Scan for the cell matching the given text and deliver its (X, Y) coordinate at center. 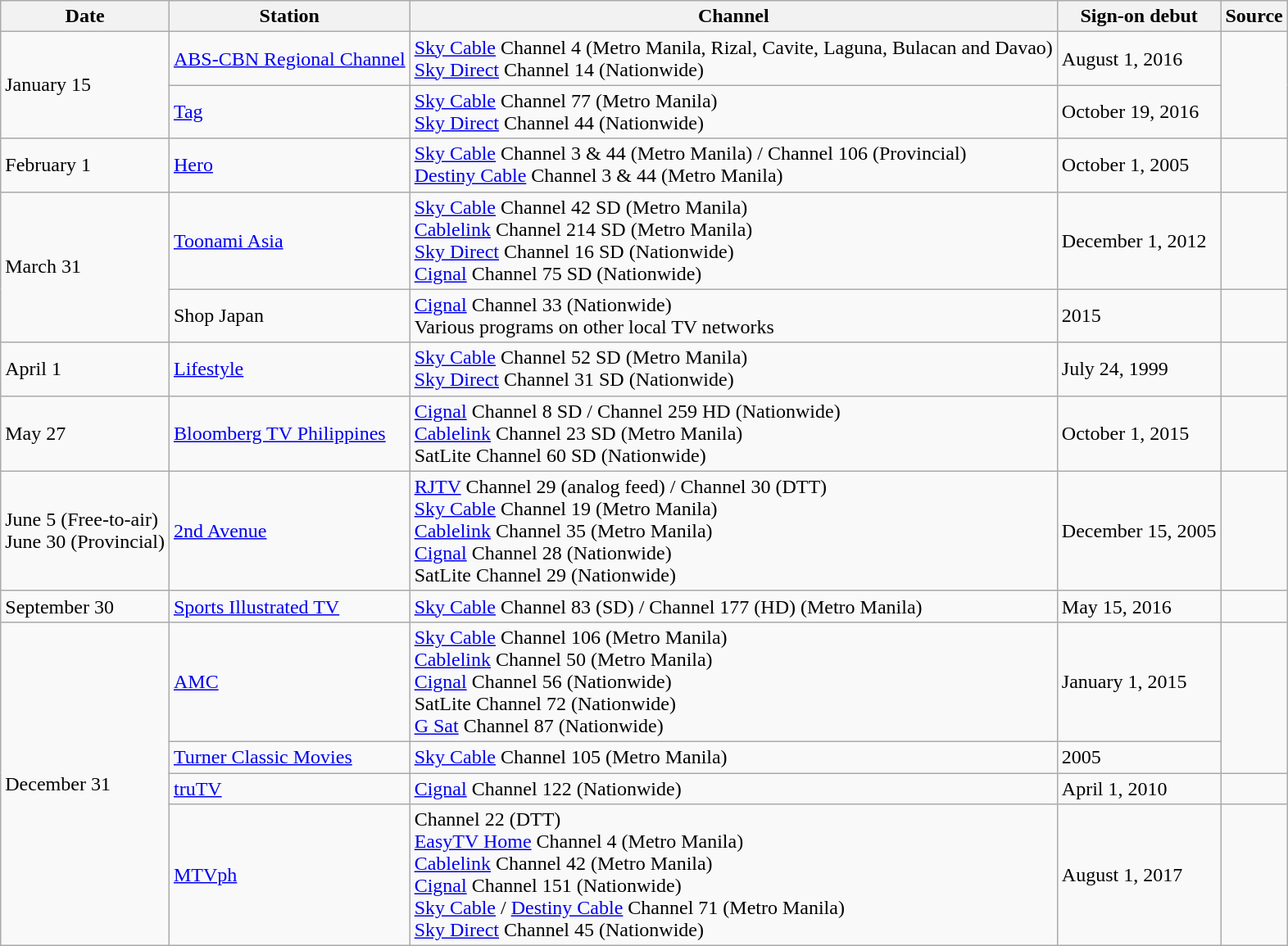
Hero (289, 165)
truTV (289, 789)
2nd Avenue (289, 531)
September 30 (85, 606)
Sky Cable Channel 77 (Metro Manila)Sky Direct Channel 44 (Nationwide) (733, 111)
Turner Classic Movies (289, 757)
Shop Japan (289, 316)
December 15, 2005 (1139, 531)
May 27 (85, 433)
Source (1254, 16)
Sports Illustrated TV (289, 606)
October 1, 2005 (1139, 165)
July 24, 1999 (1139, 369)
AMC (289, 681)
May 15, 2016 (1139, 606)
June 5 (Free-to-air) June 30 (Provincial) (85, 531)
January 15 (85, 85)
February 1 (85, 165)
Tag (289, 111)
December 1, 2012 (1139, 241)
ABS-CBN Regional Channel (289, 59)
April 1 (85, 369)
October 1, 2015 (1139, 433)
Sky Cable Channel 4 (Metro Manila, Rizal, Cavite, Laguna, Bulacan and Davao)Sky Direct Channel 14 (Nationwide) (733, 59)
Sky Cable Channel 105 (Metro Manila) (733, 757)
March 31 (85, 267)
Sign-on debut (1139, 16)
Cignal Channel 8 SD / Channel 259 HD (Nationwide)Cablelink Channel 23 SD (Metro Manila)SatLite Channel 60 SD (Nationwide) (733, 433)
2015 (1139, 316)
January 1, 2015 (1139, 681)
Lifestyle (289, 369)
2005 (1139, 757)
October 19, 2016 (1139, 111)
Toonami Asia (289, 241)
Sky Cable Channel 42 SD (Metro Manila)Cablelink Channel 214 SD (Metro Manila)Sky Direct Channel 16 SD (Nationwide)Cignal Channel 75 SD (Nationwide) (733, 241)
August 1, 2017 (1139, 875)
December 31 (85, 783)
Sky Cable Channel 3 & 44 (Metro Manila) / Channel 106 (Provincial)Destiny Cable Channel 3 & 44 (Metro Manila) (733, 165)
April 1, 2010 (1139, 789)
MTVph (289, 875)
Sky Cable Channel 83 (SD) / Channel 177 (HD) (Metro Manila) (733, 606)
August 1, 2016 (1139, 59)
Bloomberg TV Philippines (289, 433)
Cignal Channel 122 (Nationwide) (733, 789)
Cignal Channel 33 (Nationwide)Various programs on other local TV networks (733, 316)
Sky Cable Channel 52 SD (Metro Manila)Sky Direct Channel 31 SD (Nationwide) (733, 369)
Channel (733, 16)
Date (85, 16)
Station (289, 16)
